Detect which cell encompasses the target text, then output its [x, y] center coordinate. 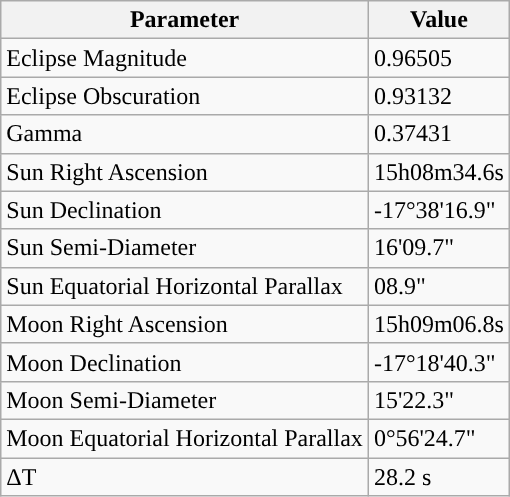
-17°18'40.3" [438, 362]
Sun Semi-Diameter [185, 248]
Moon Declination [185, 362]
Moon Right Ascension [185, 324]
Sun Declination [185, 210]
Value [438, 20]
Parameter [185, 20]
0°56'24.7" [438, 438]
Moon Equatorial Horizontal Parallax [185, 438]
28.2 s [438, 477]
Sun Right Ascension [185, 172]
Eclipse Magnitude [185, 58]
Moon Semi-Diameter [185, 400]
Eclipse Obscuration [185, 96]
0.37431 [438, 134]
15'22.3" [438, 400]
-17°38'16.9" [438, 210]
Gamma [185, 134]
15h09m06.8s [438, 324]
15h08m34.6s [438, 172]
0.93132 [438, 96]
ΔT [185, 477]
0.96505 [438, 58]
Sun Equatorial Horizontal Parallax [185, 286]
16'09.7" [438, 248]
08.9" [438, 286]
